Locate the cell with the specified text and output its (X, Y) center coordinate. 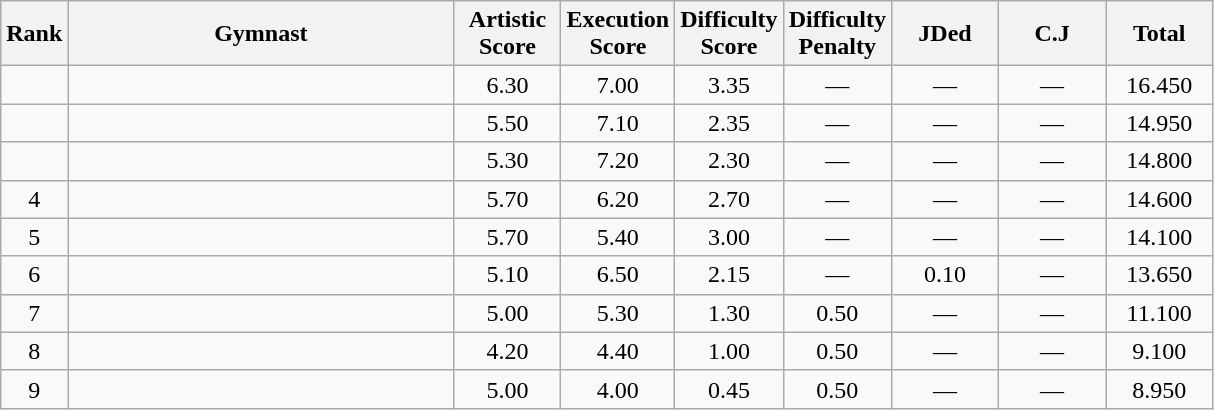
5.50 (508, 123)
Rank (34, 34)
13.650 (1160, 275)
4 (34, 199)
16.450 (1160, 85)
Gymnast (261, 34)
0.10 (944, 275)
7 (34, 313)
2.70 (729, 199)
Execution Score (618, 34)
9 (34, 389)
C.J (1052, 34)
4.20 (508, 351)
Total (1160, 34)
JDed (944, 34)
2.15 (729, 275)
6.50 (618, 275)
3.35 (729, 85)
Difficulty Penalty (837, 34)
7.20 (618, 161)
0.45 (729, 389)
6.30 (508, 85)
14.600 (1160, 199)
11.100 (1160, 313)
7.00 (618, 85)
2.35 (729, 123)
6.20 (618, 199)
14.950 (1160, 123)
5 (34, 237)
3.00 (729, 237)
8 (34, 351)
14.100 (1160, 237)
Difficulty Score (729, 34)
14.800 (1160, 161)
7.10 (618, 123)
4.40 (618, 351)
Artistic Score (508, 34)
1.30 (729, 313)
4.00 (618, 389)
5.10 (508, 275)
8.950 (1160, 389)
5.40 (618, 237)
1.00 (729, 351)
2.30 (729, 161)
6 (34, 275)
9.100 (1160, 351)
